Detect which cell encompasses the target text, then output its (x, y) center coordinate. 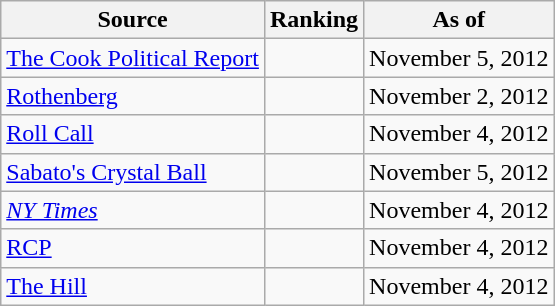
RCP (133, 248)
Rothenberg (133, 96)
Source (133, 20)
The Hill (133, 286)
November 2, 2012 (459, 96)
The Cook Political Report (133, 58)
NY Times (133, 210)
Sabato's Crystal Ball (133, 172)
Ranking (314, 20)
As of (459, 20)
Roll Call (133, 134)
